Locate the cell with the specified text and output its [X, Y] center coordinate. 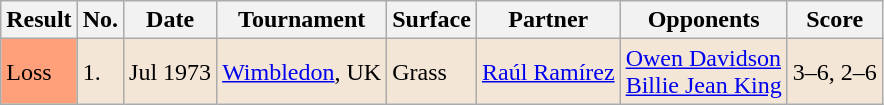
No. [100, 20]
Raúl Ramírez [548, 72]
Opponents [704, 20]
Date [170, 20]
Owen Davidson Billie Jean King [704, 72]
Wimbledon, UK [302, 72]
Score [834, 20]
Partner [548, 20]
Surface [432, 20]
Loss [39, 72]
Tournament [302, 20]
Jul 1973 [170, 72]
Result [39, 20]
1. [100, 72]
Grass [432, 72]
3–6, 2–6 [834, 72]
